Return [X, Y] of the center of cell containing provided text 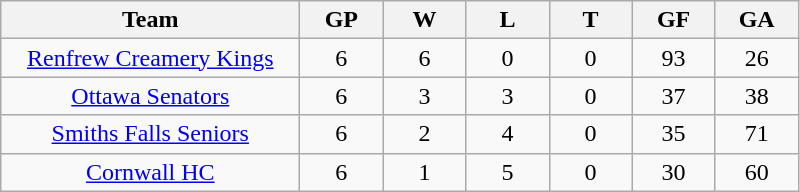
2 [424, 134]
GP [342, 20]
GA [756, 20]
37 [674, 96]
60 [756, 172]
T [590, 20]
Smiths Falls Seniors [150, 134]
5 [508, 172]
38 [756, 96]
93 [674, 58]
1 [424, 172]
Cornwall HC [150, 172]
26 [756, 58]
Team [150, 20]
71 [756, 134]
GF [674, 20]
4 [508, 134]
L [508, 20]
Ottawa Senators [150, 96]
Renfrew Creamery Kings [150, 58]
30 [674, 172]
35 [674, 134]
W [424, 20]
